Pinpoint the cell where the given text exists, returning its [X, Y] midpoint coordinate. 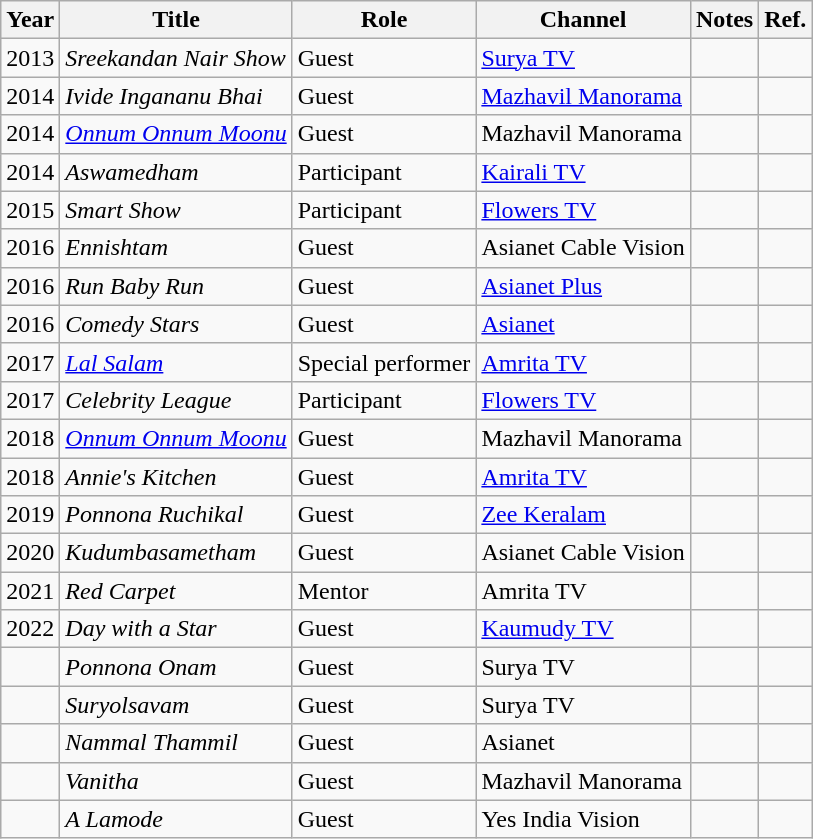
2019 [30, 515]
2020 [30, 553]
Mentor [384, 591]
Lal Salam [176, 362]
Comedy Stars [176, 324]
Suryolsavam [176, 705]
Day with a Star [176, 629]
A Lamode [176, 819]
Zee Keralam [583, 515]
Run Baby Run [176, 286]
Kairali TV [583, 172]
Ivide Ingananu Bhai [176, 96]
2022 [30, 629]
Notes [724, 20]
Vanitha [176, 781]
Year [30, 20]
2015 [30, 210]
Ref. [786, 20]
Sreekandan Nair Show [176, 58]
Celebrity League [176, 400]
Title [176, 20]
2021 [30, 591]
Nammal Thammil [176, 743]
Annie's Kitchen [176, 477]
Kudumbasametham [176, 553]
Aswamedham [176, 172]
Ennishtam [176, 248]
Smart Show [176, 210]
2013 [30, 58]
Ponnona Onam [176, 667]
Asianet Plus [583, 286]
Special performer [384, 362]
Red Carpet [176, 591]
Role [384, 20]
Ponnona Ruchikal [176, 515]
Channel [583, 20]
Yes India Vision [583, 819]
Kaumudy TV [583, 629]
